Capture the cell that displays the provided text and extract its [X, Y] central coordinate. 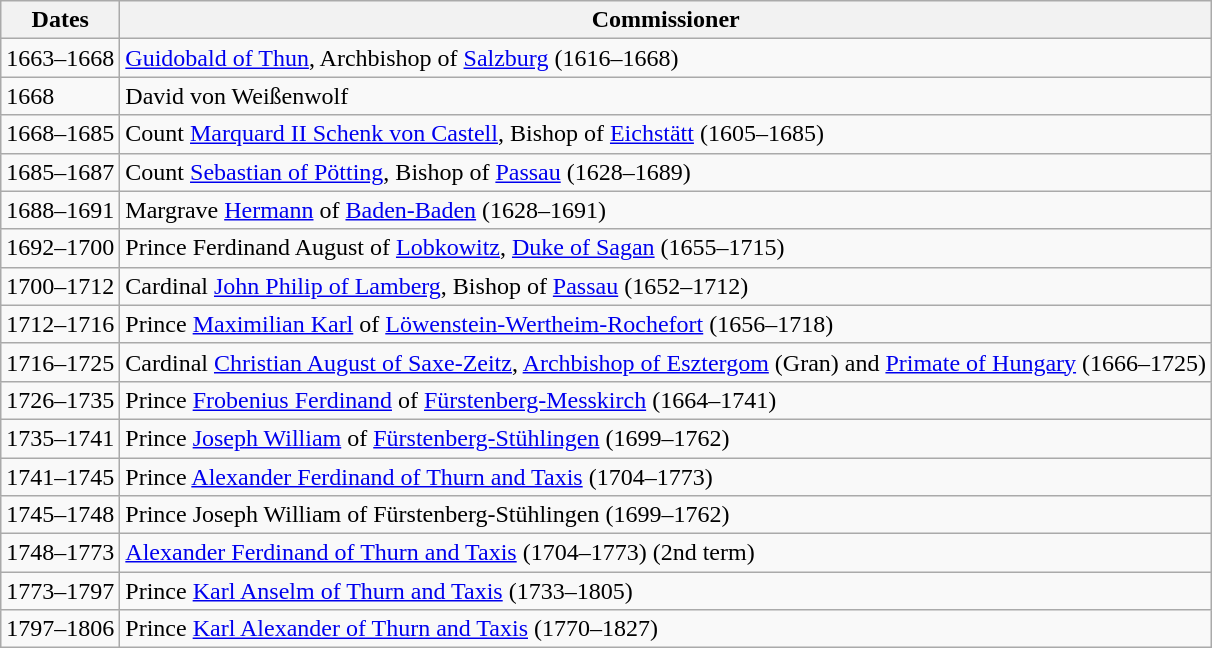
1668 [60, 96]
1712–1716 [60, 324]
Prince Alexander Ferdinand of Thurn and Taxis (1704–1773) [666, 477]
1741–1745 [60, 477]
Prince Karl Alexander of Thurn and Taxis (1770–1827) [666, 629]
Margrave Hermann of Baden-Baden (1628–1691) [666, 210]
Cardinal John Philip of Lamberg, Bishop of Passau (1652–1712) [666, 286]
Count Sebastian of Pötting, Bishop of Passau (1628–1689) [666, 172]
1700–1712 [60, 286]
Prince Karl Anselm of Thurn and Taxis (1733–1805) [666, 591]
Prince Maximilian Karl of Löwenstein-Wertheim-Rochefort (1656–1718) [666, 324]
Prince Ferdinand August of Lobkowitz, Duke of Sagan (1655–1715) [666, 248]
Prince Frobenius Ferdinand of Fürstenberg-Messkirch (1664–1741) [666, 400]
Dates [60, 20]
1745–1748 [60, 515]
1797–1806 [60, 629]
1692–1700 [60, 248]
David von Weißenwolf [666, 96]
Alexander Ferdinand of Thurn and Taxis (1704–1773) (2nd term) [666, 553]
1688–1691 [60, 210]
1668–1685 [60, 134]
Count Marquard II Schenk von Castell, Bishop of Eichstätt (1605–1685) [666, 134]
1726–1735 [60, 400]
1735–1741 [60, 438]
Cardinal Christian August of Saxe-Zeitz, Archbishop of Esztergom (Gran) and Primate of Hungary (1666–1725) [666, 362]
1748–1773 [60, 553]
1716–1725 [60, 362]
1685–1687 [60, 172]
Commissioner [666, 20]
Guidobald of Thun, Archbishop of Salzburg (1616–1668) [666, 58]
1663–1668 [60, 58]
1773–1797 [60, 591]
